Return the [X, Y] coordinate for the center point of the cell that contains the specified text.  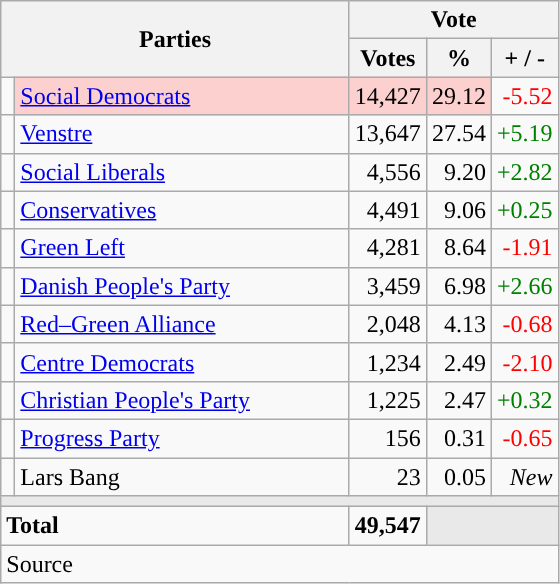
2,048 [388, 324]
+5.19 [524, 134]
4.13 [458, 324]
-0.65 [524, 438]
3,459 [388, 286]
-0.68 [524, 324]
+ / - [524, 58]
4,491 [388, 210]
29.12 [458, 96]
+0.25 [524, 210]
6.98 [458, 286]
9.20 [458, 172]
Venstre [182, 134]
% [458, 58]
Vote [454, 20]
Social Liberals [182, 172]
1,225 [388, 400]
Social Democrats [182, 96]
2.49 [458, 362]
+2.82 [524, 172]
4,556 [388, 172]
Conservatives [182, 210]
1,234 [388, 362]
0.05 [458, 477]
2.47 [458, 400]
4,281 [388, 248]
New [524, 477]
27.54 [458, 134]
+0.32 [524, 400]
-2.10 [524, 362]
0.31 [458, 438]
Green Left [182, 248]
23 [388, 477]
-5.52 [524, 96]
Parties [176, 39]
14,427 [388, 96]
Red–Green Alliance [182, 324]
Danish People's Party [182, 286]
49,547 [388, 526]
Total [176, 526]
Lars Bang [182, 477]
156 [388, 438]
13,647 [388, 134]
Centre Democrats [182, 362]
Votes [388, 58]
9.06 [458, 210]
Source [280, 564]
+2.66 [524, 286]
Progress Party [182, 438]
Christian People's Party [182, 400]
-1.91 [524, 248]
8.64 [458, 248]
